Extract the [X, Y] coordinate from the center of the cell holding the provided text.  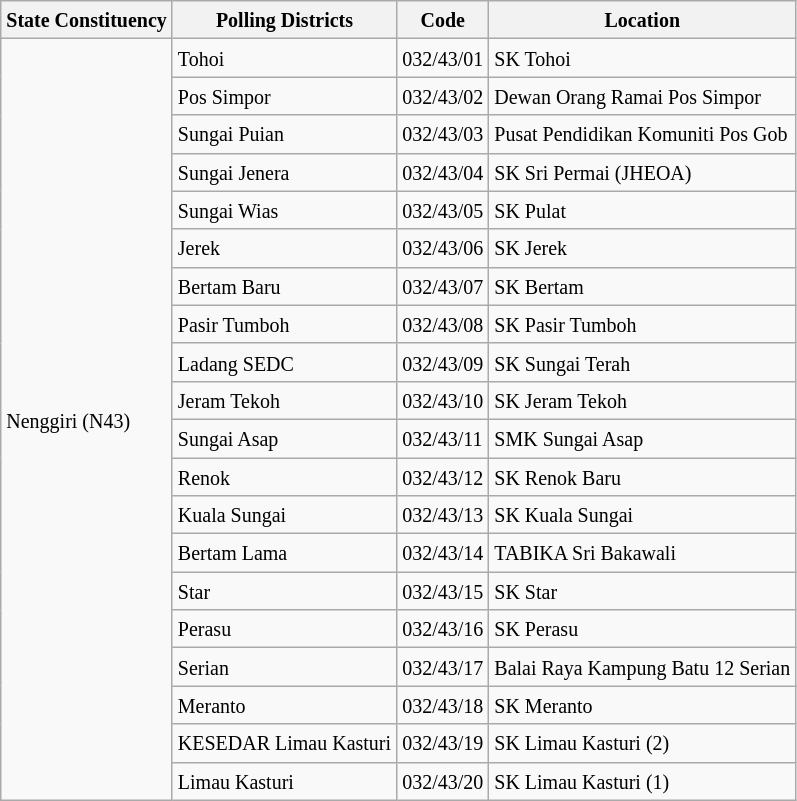
032/43/13 [443, 515]
Bertam Lama [284, 553]
032/43/07 [443, 286]
Nenggiri (N43) [87, 420]
032/43/09 [443, 362]
State Constituency [87, 20]
KESEDAR Limau Kasturi [284, 743]
Tohoi [284, 58]
TABIKA Sri Bakawali [642, 553]
Ladang SEDC [284, 362]
Sungai Jenera [284, 172]
Meranto [284, 705]
SK Sri Permai (JHEOA) [642, 172]
032/43/04 [443, 172]
032/43/15 [443, 591]
Pos Simpor [284, 96]
032/43/14 [443, 553]
SK Sungai Terah [642, 362]
SK Limau Kasturi (2) [642, 743]
032/43/11 [443, 438]
032/43/01 [443, 58]
032/43/03 [443, 134]
032/43/19 [443, 743]
SK Pulat [642, 210]
SK Pasir Tumboh [642, 324]
Location [642, 20]
032/43/02 [443, 96]
032/43/20 [443, 781]
SK Tohoi [642, 58]
Renok [284, 477]
032/43/10 [443, 400]
SK Limau Kasturi (1) [642, 781]
SK Jerek [642, 248]
SK Kuala Sungai [642, 515]
Jeram Tekoh [284, 400]
Kuala Sungai [284, 515]
Limau Kasturi [284, 781]
Serian [284, 667]
Dewan Orang Ramai Pos Simpor [642, 96]
Balai Raya Kampung Batu 12 Serian [642, 667]
SMK Sungai Asap [642, 438]
Sungai Wias [284, 210]
032/43/17 [443, 667]
Star [284, 591]
032/43/16 [443, 629]
Bertam Baru [284, 286]
Perasu [284, 629]
Jerek [284, 248]
032/43/05 [443, 210]
Sungai Puian [284, 134]
SK Star [642, 591]
032/43/12 [443, 477]
SK Perasu [642, 629]
032/43/08 [443, 324]
032/43/18 [443, 705]
Code [443, 20]
Pasir Tumboh [284, 324]
SK Renok Baru [642, 477]
Pusat Pendidikan Komuniti Pos Gob [642, 134]
032/43/06 [443, 248]
SK Bertam [642, 286]
Polling Districts [284, 20]
SK Jeram Tekoh [642, 400]
Sungai Asap [284, 438]
SK Meranto [642, 705]
